From the cell containing the given text, extract its center point as [x, y] coordinate. 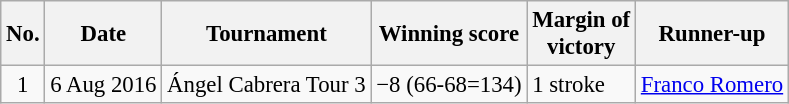
−8 (66-68=134) [449, 85]
Date [104, 34]
Runner-up [712, 34]
1 stroke [582, 85]
Franco Romero [712, 85]
Tournament [266, 34]
1 [23, 85]
Ángel Cabrera Tour 3 [266, 85]
Winning score [449, 34]
No. [23, 34]
6 Aug 2016 [104, 85]
Margin ofvictory [582, 34]
